Return the [x, y] coordinate for the center point of the cell that contains the specified text.  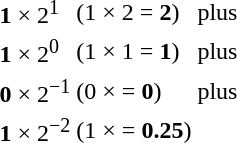
(1 × 1 = 1) [134, 51]
(0 × = 0) [134, 91]
